Scan for the cell matching the given text and deliver its (x, y) coordinate at center. 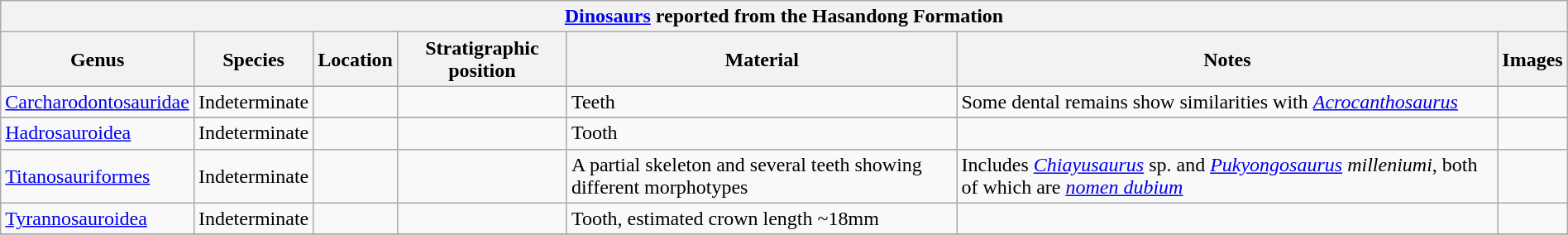
Includes Chiayusaurus sp. and Pukyongosaurus milleniumi, both of which are nomen dubium (1227, 175)
Notes (1227, 60)
Images (1532, 60)
Dinosaurs reported from the Hasandong Formation (784, 17)
Tyrannosauroidea (98, 218)
Tooth, estimated crown length ~18mm (762, 218)
Hadrosauroidea (98, 133)
Location (356, 60)
Stratigraphic position (481, 60)
Tooth (762, 133)
Material (762, 60)
Carcharodontosauridae (98, 102)
Titanosauriformes (98, 175)
Some dental remains show similarities with Acrocanthosaurus (1227, 102)
Species (253, 60)
A partial skeleton and several teeth showing different morphotypes (762, 175)
Genus (98, 60)
Teeth (762, 102)
